Identify which cell holds the provided text, then report its (x, y) central coordinate. 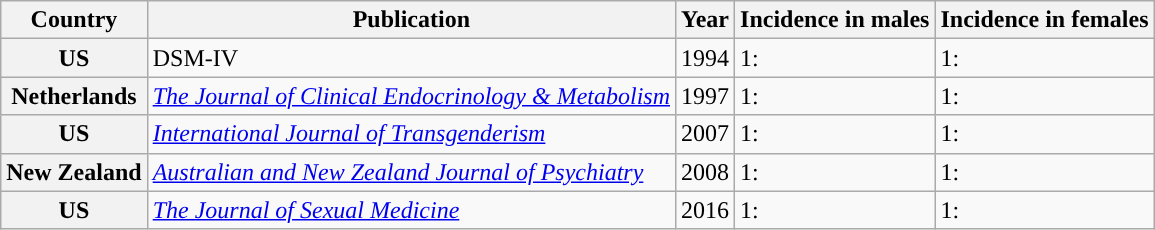
1997 (706, 96)
Country (74, 20)
Year (706, 20)
New Zealand (74, 172)
Netherlands (74, 96)
The Journal of Clinical Endocrinology & Metabolism (411, 96)
Publication (411, 20)
2016 (706, 210)
1994 (706, 58)
2007 (706, 134)
Incidence in females (1044, 20)
DSM-IV (411, 58)
2008 (706, 172)
International Journal of Transgenderism (411, 134)
The Journal of Sexual Medicine (411, 210)
Australian and New Zealand Journal of Psychiatry (411, 172)
Incidence in males (835, 20)
